Determine the (x, y) coordinate at the center of the cell enclosing the given text.  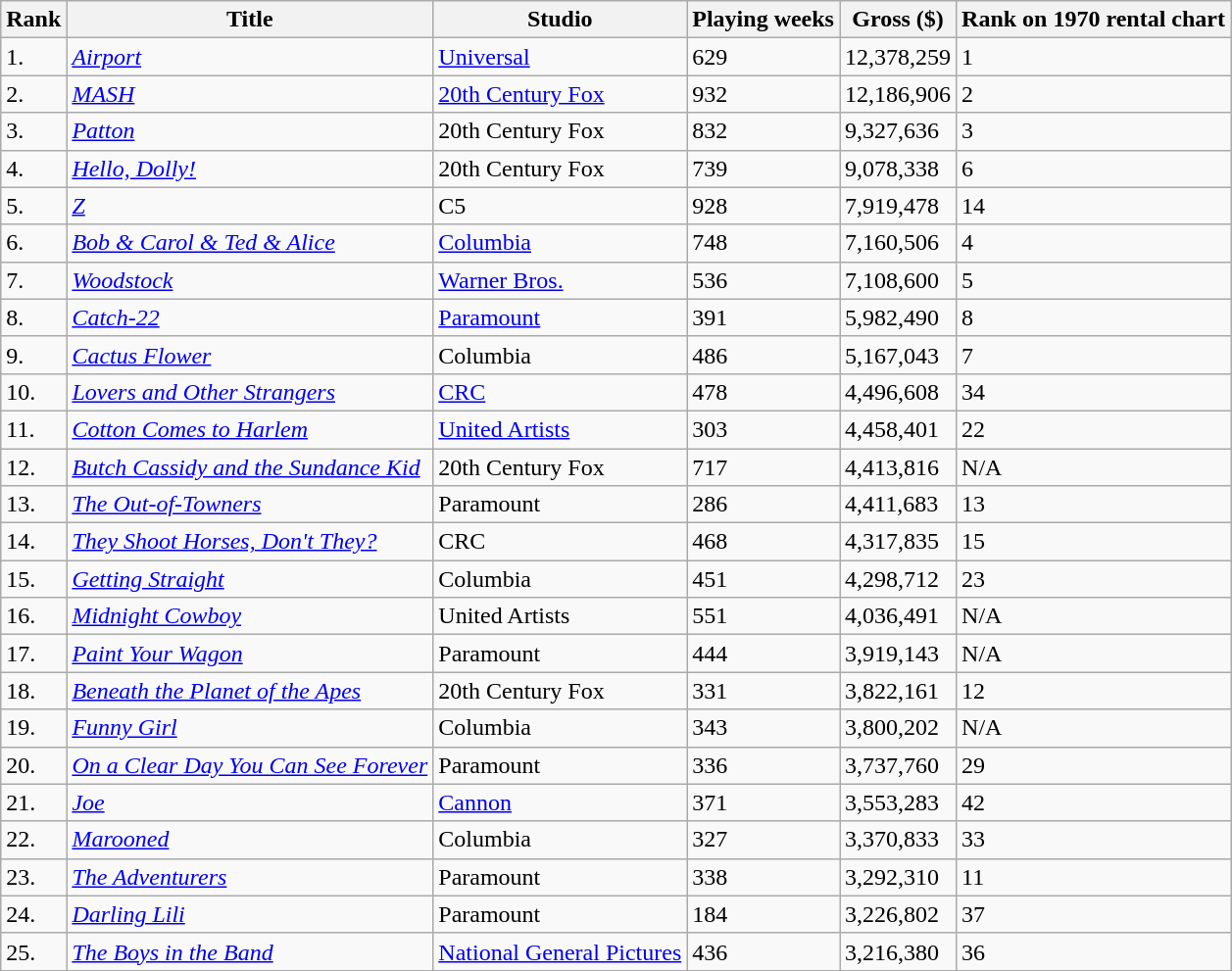
10. (33, 392)
391 (764, 317)
12,186,906 (898, 94)
19. (33, 728)
Rank (33, 20)
7,919,478 (898, 206)
478 (764, 392)
3,370,833 (898, 840)
The Adventurers (250, 877)
4,411,683 (898, 505)
12. (33, 467)
Butch Cassidy and the Sundance Kid (250, 467)
Beneath the Planet of the Apes (250, 691)
9,078,338 (898, 169)
Title (250, 20)
29 (1094, 765)
Funny Girl (250, 728)
Universal (561, 57)
5 (1094, 280)
Darling Lili (250, 914)
15 (1094, 542)
5,167,043 (898, 355)
18. (33, 691)
Lovers and Other Strangers (250, 392)
7. (33, 280)
23. (33, 877)
Cotton Comes to Harlem (250, 429)
15. (33, 579)
11 (1094, 877)
3,553,283 (898, 802)
22. (33, 840)
4. (33, 169)
3,292,310 (898, 877)
4,458,401 (898, 429)
24. (33, 914)
8. (33, 317)
336 (764, 765)
5. (33, 206)
184 (764, 914)
3. (33, 131)
The Out-of-Towners (250, 505)
371 (764, 802)
6. (33, 243)
22 (1094, 429)
On a Clear Day You Can See Forever (250, 765)
37 (1094, 914)
1 (1094, 57)
3,800,202 (898, 728)
468 (764, 542)
Rank on 1970 rental chart (1094, 20)
286 (764, 505)
14 (1094, 206)
8 (1094, 317)
National General Pictures (561, 951)
Joe (250, 802)
25. (33, 951)
9,327,636 (898, 131)
12,378,259 (898, 57)
Getting Straight (250, 579)
536 (764, 280)
928 (764, 206)
748 (764, 243)
Woodstock (250, 280)
36 (1094, 951)
11. (33, 429)
551 (764, 616)
4 (1094, 243)
4,496,608 (898, 392)
2 (1094, 94)
629 (764, 57)
Patton (250, 131)
327 (764, 840)
Cactus Flower (250, 355)
3,919,143 (898, 654)
4,413,816 (898, 467)
436 (764, 951)
Airport (250, 57)
5,982,490 (898, 317)
Warner Bros. (561, 280)
739 (764, 169)
3,822,161 (898, 691)
444 (764, 654)
486 (764, 355)
MASH (250, 94)
14. (33, 542)
7,108,600 (898, 280)
Midnight Cowboy (250, 616)
717 (764, 467)
C5 (561, 206)
21. (33, 802)
Marooned (250, 840)
3 (1094, 131)
42 (1094, 802)
832 (764, 131)
34 (1094, 392)
Gross ($) (898, 20)
6 (1094, 169)
451 (764, 579)
16. (33, 616)
1. (33, 57)
331 (764, 691)
13. (33, 505)
7 (1094, 355)
Hello, Dolly! (250, 169)
20. (33, 765)
Catch-22 (250, 317)
33 (1094, 840)
9. (33, 355)
303 (764, 429)
13 (1094, 505)
Studio (561, 20)
Bob & Carol & Ted & Alice (250, 243)
Paint Your Wagon (250, 654)
3,216,380 (898, 951)
They Shoot Horses, Don't They? (250, 542)
17. (33, 654)
12 (1094, 691)
4,317,835 (898, 542)
23 (1094, 579)
932 (764, 94)
4,298,712 (898, 579)
Playing weeks (764, 20)
3,737,760 (898, 765)
2. (33, 94)
Z (250, 206)
Cannon (561, 802)
7,160,506 (898, 243)
343 (764, 728)
The Boys in the Band (250, 951)
4,036,491 (898, 616)
3,226,802 (898, 914)
338 (764, 877)
